Locate the cell with the specified text and output its (X, Y) center coordinate. 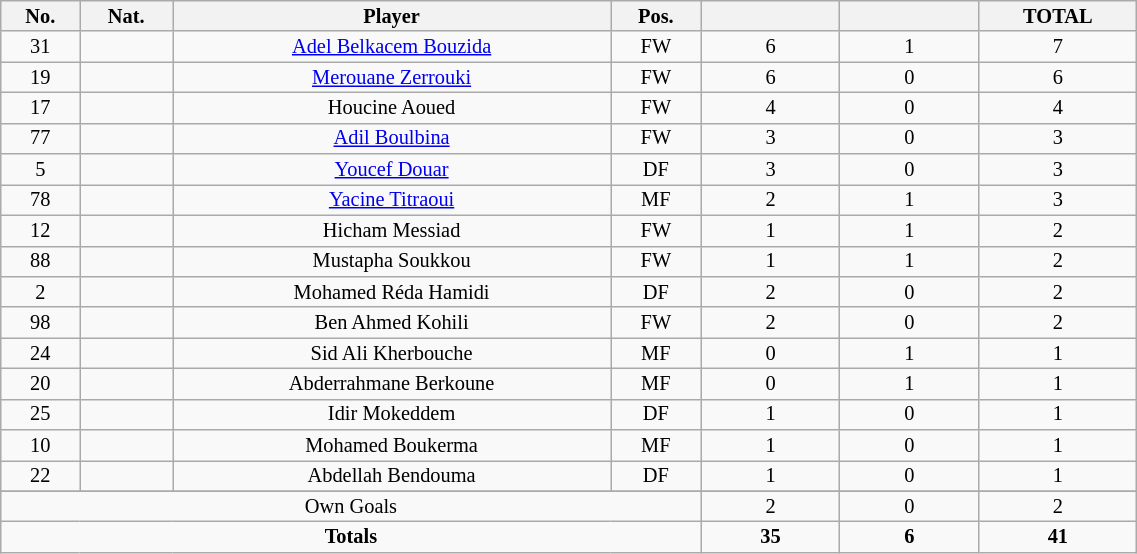
19 (40, 78)
Ben Ahmed Kohili (392, 322)
Yacine Titraoui (392, 200)
20 (40, 384)
Idir Mokeddem (392, 414)
No. (40, 16)
77 (40, 138)
31 (40, 46)
22 (40, 476)
Mustapha Soukkou (392, 262)
Nat. (126, 16)
Own Goals (351, 506)
Sid Ali Kherbouche (392, 354)
41 (1058, 538)
Abdellah Bendouma (392, 476)
5 (40, 170)
Hicham Messiad (392, 230)
7 (1058, 46)
Adil Boulbina (392, 138)
10 (40, 446)
78 (40, 200)
12 (40, 230)
Abderrahmane Berkoune (392, 384)
TOTAL (1058, 16)
Pos. (656, 16)
Mohamed Réda Hamidi (392, 292)
Houcine Aoued (392, 108)
24 (40, 354)
Merouane Zerrouki (392, 78)
Player (392, 16)
98 (40, 322)
35 (770, 538)
Totals (351, 538)
Youcef Douar (392, 170)
Mohamed Boukerma (392, 446)
25 (40, 414)
17 (40, 108)
Adel Belkacem Bouzida (392, 46)
88 (40, 262)
